Locate the cell with the specified text and output its [x, y] center coordinate. 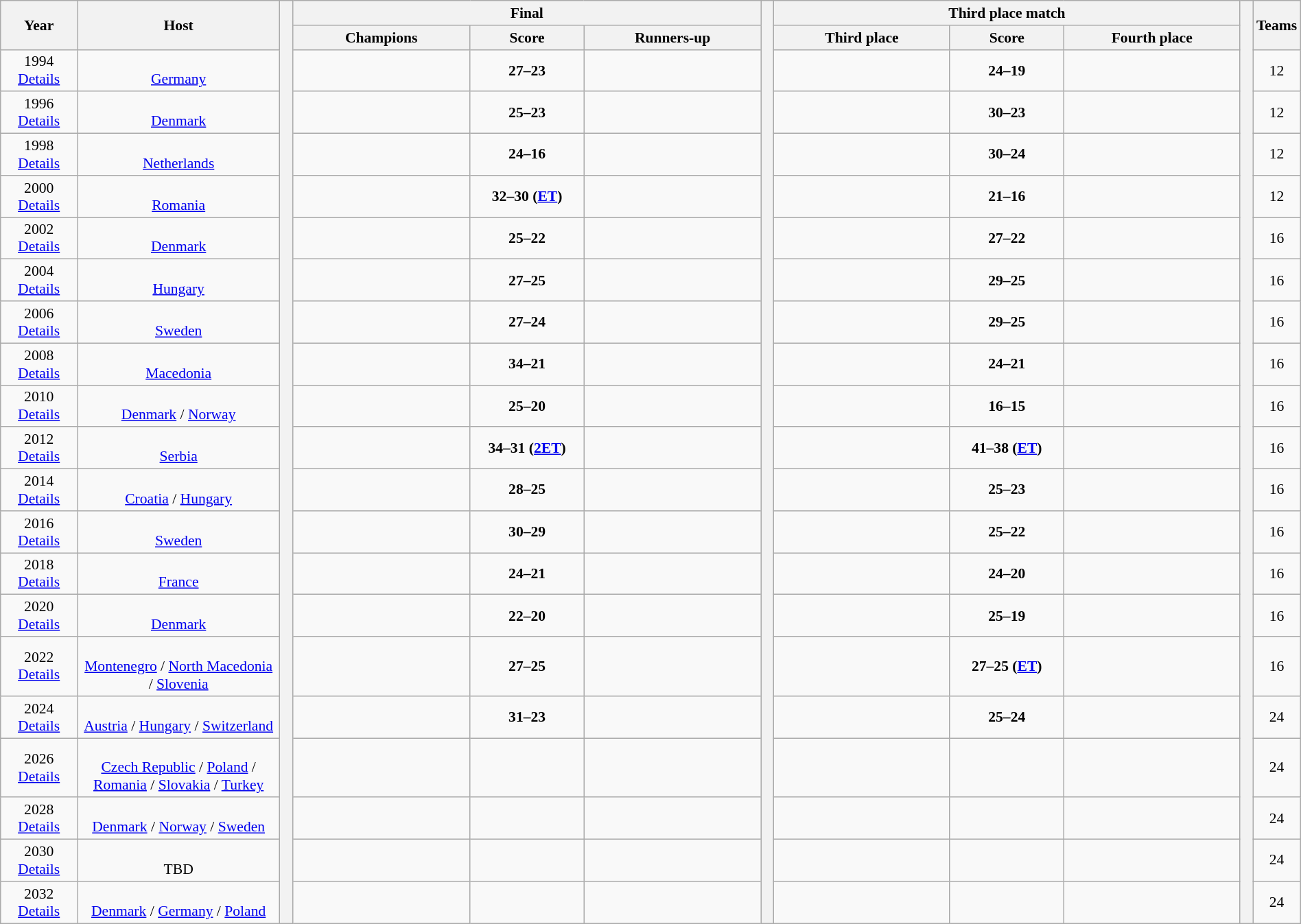
28–25 [527, 490]
2030Details [39, 860]
2014Details [39, 490]
Third place match [1007, 13]
34–21 [527, 364]
2000Details [39, 196]
2032Details [39, 903]
1998Details [39, 155]
30–23 [1007, 112]
2002Details [39, 239]
2004Details [39, 280]
24–16 [527, 155]
25–19 [1007, 616]
2016Details [39, 532]
Runners-up [672, 38]
2024Details [39, 718]
2006Details [39, 322]
2012Details [39, 449]
Denmark / Germany / Poland [178, 903]
Montenegro / North Macedonia / Slovenia [178, 667]
27–25 (ET) [1007, 667]
32–30 (ET) [527, 196]
1996Details [39, 112]
2018Details [39, 573]
Fourth place [1151, 38]
31–23 [527, 718]
30–29 [527, 532]
Romania [178, 196]
Denmark / Norway / Sweden [178, 819]
Macedonia [178, 364]
Teams [1276, 25]
2022Details [39, 667]
25–20 [527, 406]
21–16 [1007, 196]
27–23 [527, 70]
Croatia / Hungary [178, 490]
27–22 [1007, 239]
Germany [178, 70]
Serbia [178, 449]
2008Details [39, 364]
30–24 [1007, 155]
Czech Republic / Poland / Romania / Slovakia / Turkey [178, 768]
Year [39, 25]
Austria / Hungary / Switzerland [178, 718]
Netherlands [178, 155]
Denmark / Norway [178, 406]
41–38 (ET) [1007, 449]
25–24 [1007, 718]
2010Details [39, 406]
Third place [862, 38]
2026Details [39, 768]
Host [178, 25]
TBD [178, 860]
34–31 (2ET) [527, 449]
27–24 [527, 322]
Final [527, 13]
Champions [382, 38]
22–20 [527, 616]
16–15 [1007, 406]
24–19 [1007, 70]
2020Details [39, 616]
Hungary [178, 280]
1994Details [39, 70]
24–20 [1007, 573]
France [178, 573]
2028Details [39, 819]
